Search for the cell housing the specified text and yield its (x, y) center coordinate. 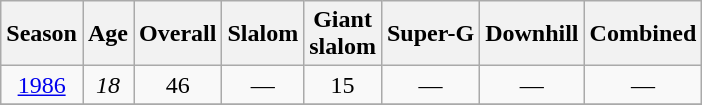
Slalom (263, 34)
Season (42, 34)
Super-G (430, 34)
1986 (42, 85)
18 (108, 85)
46 (178, 85)
Overall (178, 34)
Age (108, 34)
Downhill (532, 34)
Giantslalom (343, 34)
Combined (643, 34)
15 (343, 85)
